Provide the (X, Y) coordinate of the cell's center where the given text is located.  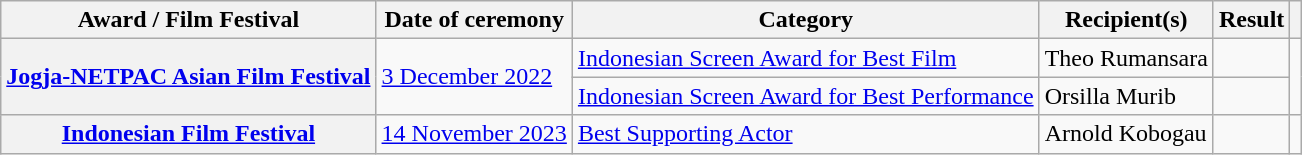
Orsilla Murib (1126, 96)
Indonesian Screen Award for Best Performance (806, 96)
Arnold Kobogau (1126, 134)
Result (1251, 20)
Date of ceremony (474, 20)
Theo Rumansara (1126, 58)
Category (806, 20)
3 December 2022 (474, 77)
Indonesian Screen Award for Best Film (806, 58)
Recipient(s) (1126, 20)
Best Supporting Actor (806, 134)
Award / Film Festival (188, 20)
Indonesian Film Festival (188, 134)
14 November 2023 (474, 134)
Jogja-NETPAC Asian Film Festival (188, 77)
